Return the [X, Y] coordinate for the center point of the cell that contains the specified text.  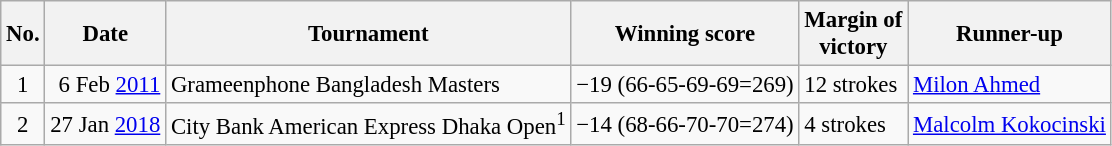
6 Feb 2011 [106, 85]
−14 (68-66-70-70=274) [685, 124]
1 [23, 85]
Grameenphone Bangladesh Masters [368, 85]
Malcolm Kokocinski [1010, 124]
12 strokes [854, 85]
Runner-up [1010, 34]
2 [23, 124]
City Bank American Express Dhaka Open1 [368, 124]
Date [106, 34]
4 strokes [854, 124]
Milon Ahmed [1010, 85]
27 Jan 2018 [106, 124]
Margin ofvictory [854, 34]
−19 (66-65-69-69=269) [685, 85]
No. [23, 34]
Winning score [685, 34]
Tournament [368, 34]
